Detect which cell encompasses the target text, then output its (x, y) center coordinate. 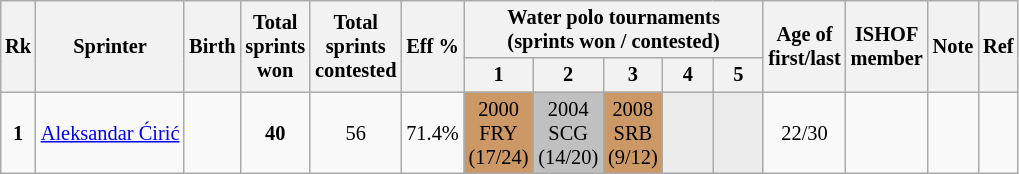
Sprinter (110, 46)
5 (738, 75)
Eff % (432, 46)
71.4% (432, 133)
2008SRB(9/12) (633, 133)
ISHOFmember (887, 46)
2000FRY(17/24) (499, 133)
22/30 (804, 133)
3 (633, 75)
Note (953, 46)
Age offirst/last (804, 46)
Ref (998, 46)
Totalsprintswon (275, 46)
56 (356, 133)
Totalsprintscontested (356, 46)
Aleksandar Ćirić (110, 133)
40 (275, 133)
2 (568, 75)
Rk (18, 46)
Water polo tournaments(sprints won / contested) (614, 29)
4 (688, 75)
Birth (212, 46)
2004SCG(14/20) (568, 133)
